Detect which cell encompasses the target text, then output its (x, y) center coordinate. 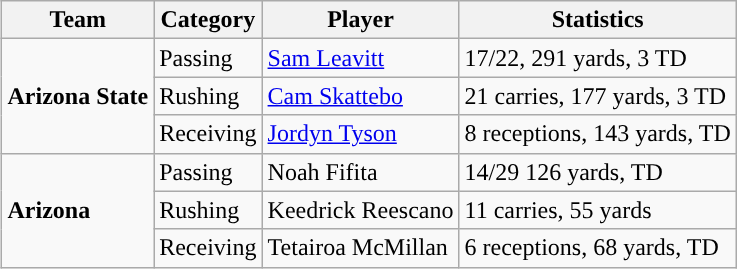
Tetairoa McMillan (360, 248)
Player (360, 20)
Arizona (78, 210)
Team (78, 20)
8 receptions, 143 yards, TD (598, 134)
Arizona State (78, 96)
Category (208, 20)
14/29 126 yards, TD (598, 172)
11 carries, 55 yards (598, 210)
Sam Leavitt (360, 58)
6 receptions, 68 yards, TD (598, 248)
Cam Skattebo (360, 96)
17/22, 291 yards, 3 TD (598, 58)
Keedrick Reescano (360, 210)
Statistics (598, 20)
21 carries, 177 yards, 3 TD (598, 96)
Noah Fifita (360, 172)
Jordyn Tyson (360, 134)
